Return the [x, y] coordinate for the center point of the cell that contains the specified text.  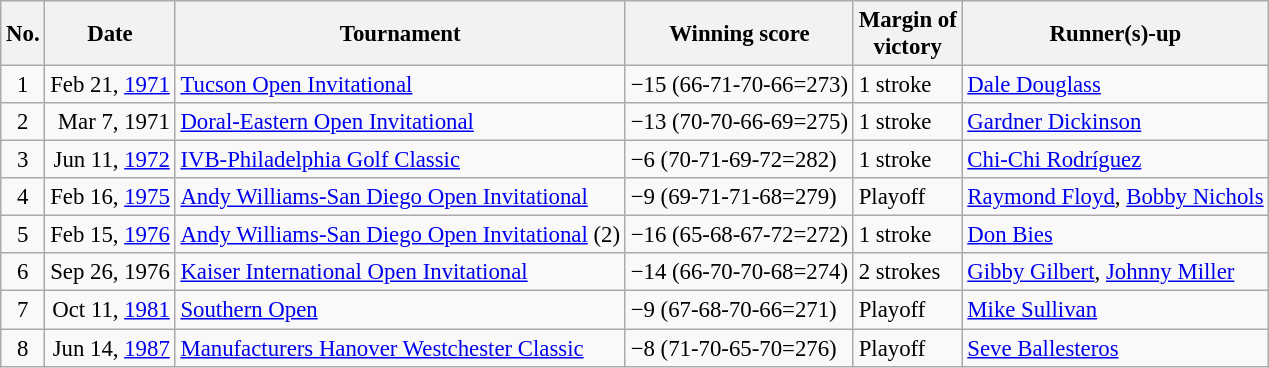
Andy Williams-San Diego Open Invitational (2) [400, 235]
5 [23, 235]
2 [23, 122]
Tucson Open Invitational [400, 85]
Kaiser International Open Invitational [400, 273]
Feb 21, 1971 [110, 85]
−13 (70-70-66-69=275) [739, 122]
Feb 16, 1975 [110, 197]
Mar 7, 1971 [110, 122]
Manufacturers Hanover Westchester Classic [400, 348]
−9 (69-71-71-68=279) [739, 197]
IVB-Philadelphia Golf Classic [400, 160]
Gibby Gilbert, Johnny Miller [1116, 273]
Jun 11, 1972 [110, 160]
Mike Sullivan [1116, 310]
Sep 26, 1976 [110, 273]
8 [23, 348]
Runner(s)-up [1116, 34]
Gardner Dickinson [1116, 122]
Winning score [739, 34]
Andy Williams-San Diego Open Invitational [400, 197]
Seve Ballesteros [1116, 348]
Margin ofvictory [908, 34]
7 [23, 310]
Chi-Chi Rodríguez [1116, 160]
Jun 14, 1987 [110, 348]
−8 (71-70-65-70=276) [739, 348]
Dale Douglass [1116, 85]
No. [23, 34]
Feb 15, 1976 [110, 235]
−9 (67-68-70-66=271) [739, 310]
Don Bies [1116, 235]
1 [23, 85]
−6 (70-71-69-72=282) [739, 160]
Doral-Eastern Open Invitational [400, 122]
−15 (66-71-70-66=273) [739, 85]
Raymond Floyd, Bobby Nichols [1116, 197]
Southern Open [400, 310]
Oct 11, 1981 [110, 310]
Tournament [400, 34]
Date [110, 34]
3 [23, 160]
6 [23, 273]
2 strokes [908, 273]
−16 (65-68-67-72=272) [739, 235]
4 [23, 197]
−14 (66-70-70-68=274) [739, 273]
